Determine the (x, y) coordinate at the center of the cell enclosing the given text.  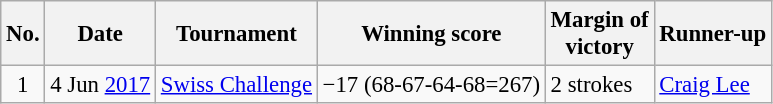
2 strokes (600, 85)
Winning score (431, 34)
No. (23, 34)
Date (100, 34)
−17 (68-67-64-68=267) (431, 85)
1 (23, 85)
Runner-up (712, 34)
4 Jun 2017 (100, 85)
Swiss Challenge (236, 85)
Margin ofvictory (600, 34)
Tournament (236, 34)
Craig Lee (712, 85)
